Find where the given text appears and provide that cell's center as (X, Y) coordinate. 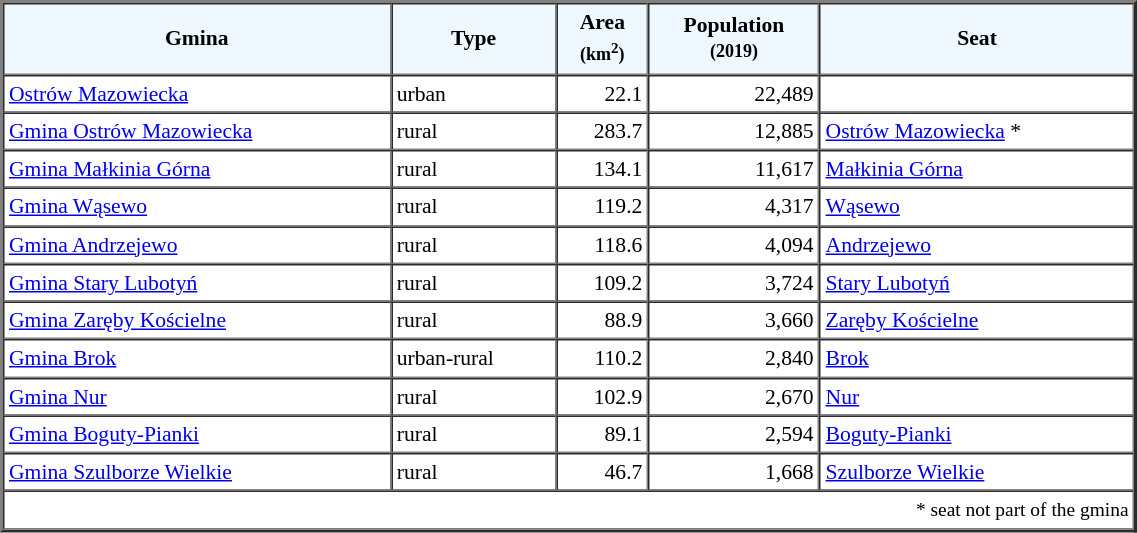
Zaręby Kościelne (978, 321)
110.2 (602, 359)
1,668 (734, 472)
Małkinia Górna (978, 169)
46.7 (602, 472)
22.1 (602, 93)
2,594 (734, 434)
Szulborze Wielkie (978, 472)
Wąsewo (978, 207)
Gmina Nur (197, 396)
Type (474, 38)
Gmina Zaręby Kościelne (197, 321)
Gmina (197, 38)
4,094 (734, 245)
Gmina Małkinia Górna (197, 169)
4,317 (734, 207)
2,670 (734, 396)
88.9 (602, 321)
Ostrów Mazowiecka * (978, 131)
Andrzejewo (978, 245)
109.2 (602, 283)
89.1 (602, 434)
3,724 (734, 283)
22,489 (734, 93)
Gmina Ostrów Mazowiecka (197, 131)
Ostrów Mazowiecka (197, 93)
Gmina Boguty-Pianki (197, 434)
urban (474, 93)
Seat (978, 38)
Gmina Brok (197, 359)
Gmina Stary Lubotyń (197, 283)
119.2 (602, 207)
283.7 (602, 131)
Brok (978, 359)
Gmina Andrzejewo (197, 245)
12,885 (734, 131)
* seat not part of the gmina (569, 510)
2,840 (734, 359)
Gmina Wąsewo (197, 207)
Boguty-Pianki (978, 434)
Area(km2) (602, 38)
11,617 (734, 169)
134.1 (602, 169)
Population(2019) (734, 38)
Stary Lubotyń (978, 283)
102.9 (602, 396)
3,660 (734, 321)
118.6 (602, 245)
Nur (978, 396)
Gmina Szulborze Wielkie (197, 472)
urban-rural (474, 359)
